Return the (X, Y) coordinate for the center point of the cell that contains the specified text.  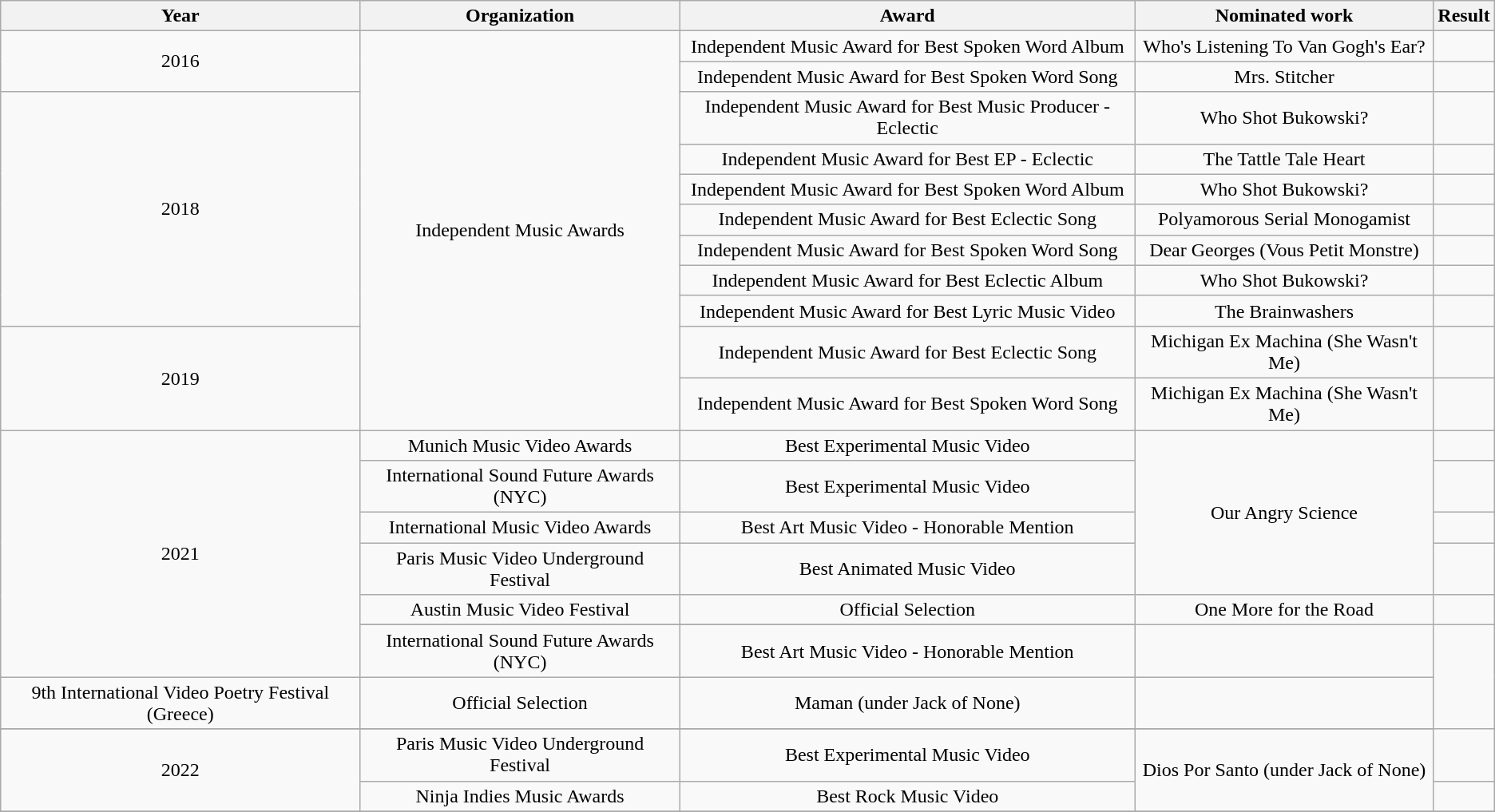
Independent Music Awards (520, 231)
Independent Music Award for Best Eclectic Album (907, 280)
The Brainwashers (1284, 311)
Independent Music Award for Best Music Producer - Eclectic (907, 118)
Mrs. Stitcher (1284, 77)
Best Animated Music Video (907, 568)
One More for the Road (1284, 610)
Maman (under Jack of None) (907, 703)
Result (1464, 16)
Munich Music Video Awards (520, 445)
2019 (180, 378)
Nominated work (1284, 16)
2021 (180, 553)
Best Rock Music Video (907, 796)
Who's Listening To Van Gogh's Ear? (1284, 46)
9th International Video Poetry Festival (Greece) (180, 703)
Our Angry Science (1284, 512)
Independent Music Award for Best Lyric Music Video (907, 311)
Polyamorous Serial Monogamist (1284, 220)
Dios Por Santo (under Jack of None) (1284, 770)
2016 (180, 61)
Award (907, 16)
Year (180, 16)
2022 (180, 770)
2018 (180, 209)
Ninja Indies Music Awards (520, 796)
Austin Music Video Festival (520, 610)
Independent Music Award for Best EP - Eclectic (907, 159)
International Music Video Awards (520, 528)
Organization (520, 16)
Dear Georges (Vous Petit Monstre) (1284, 250)
The Tattle Tale Heart (1284, 159)
